From the cell containing the given text, extract its center point as (x, y) coordinate. 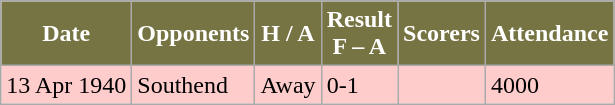
4000 (549, 85)
ResultF – A (359, 34)
0-1 (359, 85)
Away (288, 85)
Southend (194, 85)
Opponents (194, 34)
13 Apr 1940 (66, 85)
Attendance (549, 34)
Date (66, 34)
H / A (288, 34)
Scorers (442, 34)
